Extract the [x, y] coordinate from the center of the cell holding the provided text.  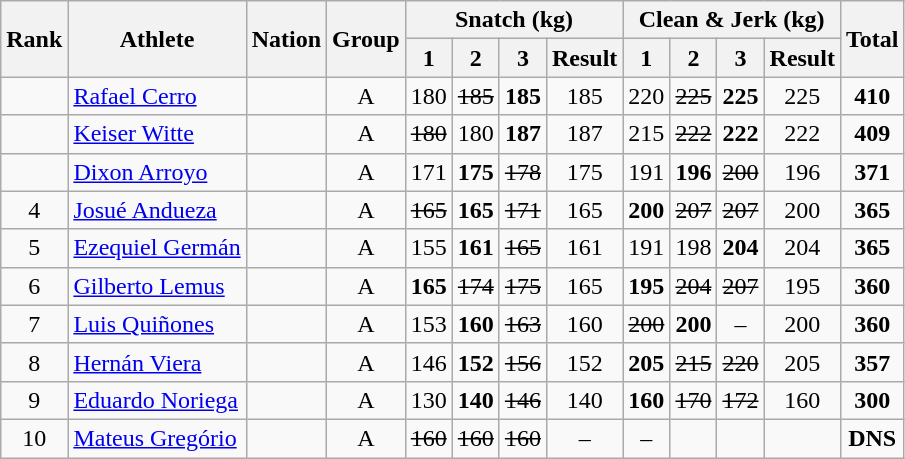
Nation [286, 39]
Group [366, 39]
Ezequiel Germán [157, 248]
371 [872, 172]
Eduardo Noriega [157, 400]
Rafael Cerro [157, 96]
10 [34, 438]
Mateus Gregório [157, 438]
Snatch (kg) [514, 20]
8 [34, 362]
174 [476, 286]
Athlete [157, 39]
172 [740, 400]
300 [872, 400]
Luis Quiñones [157, 324]
198 [694, 248]
5 [34, 248]
178 [522, 172]
9 [34, 400]
409 [872, 134]
Hernán Viera [157, 362]
Clean & Jerk (kg) [732, 20]
7 [34, 324]
156 [522, 362]
Keiser Witte [157, 134]
Dixon Arroyo [157, 172]
6 [34, 286]
153 [428, 324]
155 [428, 248]
130 [428, 400]
170 [694, 400]
4 [34, 210]
Josué Andueza [157, 210]
Rank [34, 39]
Gilberto Lemus [157, 286]
Total [872, 39]
DNS [872, 438]
410 [872, 96]
163 [522, 324]
357 [872, 362]
